Pinpoint the cell where the given text exists, returning its [X, Y] midpoint coordinate. 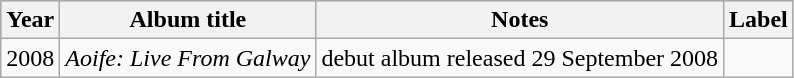
2008 [30, 58]
Notes [520, 20]
Label [759, 20]
Year [30, 20]
debut album released 29 September 2008 [520, 58]
Album title [188, 20]
Aoife: Live From Galway [188, 58]
